Locate the cell with the specified text and output its [x, y] center coordinate. 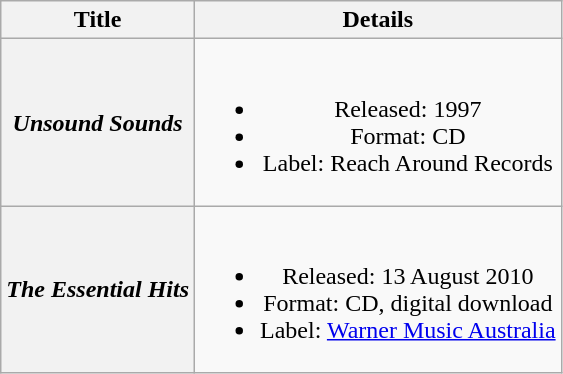
Title [98, 20]
Unsound Sounds [98, 122]
Released: 13 August 2010Format: CD, digital downloadLabel: Warner Music Australia [378, 290]
Details [378, 20]
The Essential Hits [98, 290]
Released: 1997Format: CDLabel: Reach Around Records [378, 122]
